Return (X, Y) of the center of cell containing provided text 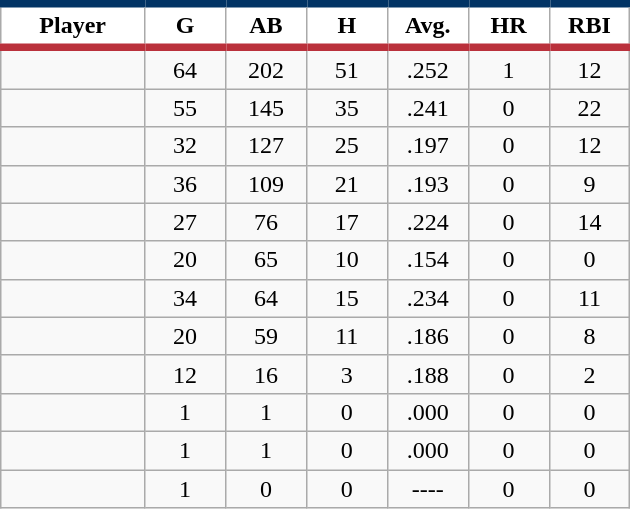
.234 (428, 298)
8 (590, 336)
.154 (428, 260)
127 (266, 146)
109 (266, 184)
36 (186, 184)
51 (346, 68)
.241 (428, 108)
.186 (428, 336)
16 (266, 374)
2 (590, 374)
35 (346, 108)
---- (428, 489)
17 (346, 222)
14 (590, 222)
145 (266, 108)
Player (73, 26)
.224 (428, 222)
27 (186, 222)
59 (266, 336)
RBI (590, 26)
65 (266, 260)
.193 (428, 184)
AB (266, 26)
55 (186, 108)
202 (266, 68)
3 (346, 374)
.197 (428, 146)
9 (590, 184)
.188 (428, 374)
.252 (428, 68)
76 (266, 222)
34 (186, 298)
22 (590, 108)
32 (186, 146)
G (186, 26)
Avg. (428, 26)
HR (508, 26)
15 (346, 298)
H (346, 26)
25 (346, 146)
21 (346, 184)
10 (346, 260)
